Capture the cell that displays the provided text and extract its (X, Y) central coordinate. 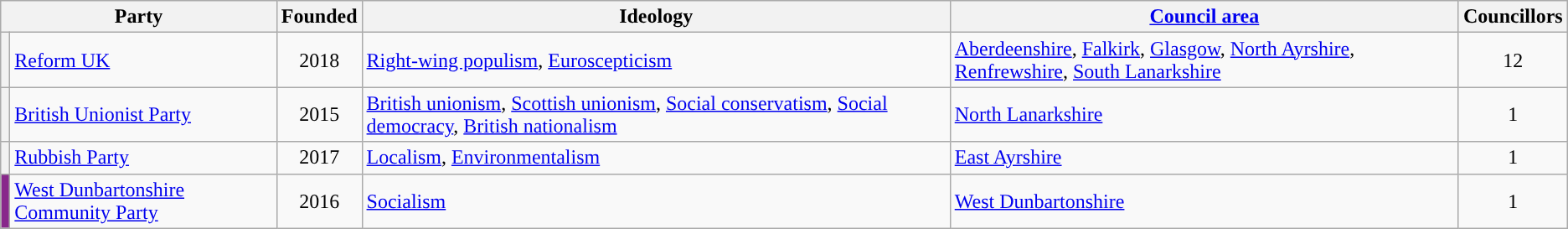
2016 (319, 201)
12 (1513, 60)
2017 (319, 158)
Reform UK (143, 60)
East Ayrshire (1204, 158)
West Dunbartonshire Community Party (143, 201)
West Dunbartonshire (1204, 201)
North Lanarkshire (1204, 114)
British Unionist Party (143, 114)
2015 (319, 114)
Rubbish Party (143, 158)
Party (139, 17)
Aberdeenshire, Falkirk, Glasgow, North Ayrshire, Renfrewshire, South Lanarkshire (1204, 60)
Council area (1204, 17)
Socialism (656, 201)
British unionism, Scottish unionism, Social conservatism, Social democracy, British nationalism (656, 114)
Right-wing populism, Euroscepticism (656, 60)
Founded (319, 17)
2018 (319, 60)
Councillors (1513, 17)
Ideology (656, 17)
Localism, Environmentalism (656, 158)
